Pinpoint the cell where the given text exists, returning its [x, y] midpoint coordinate. 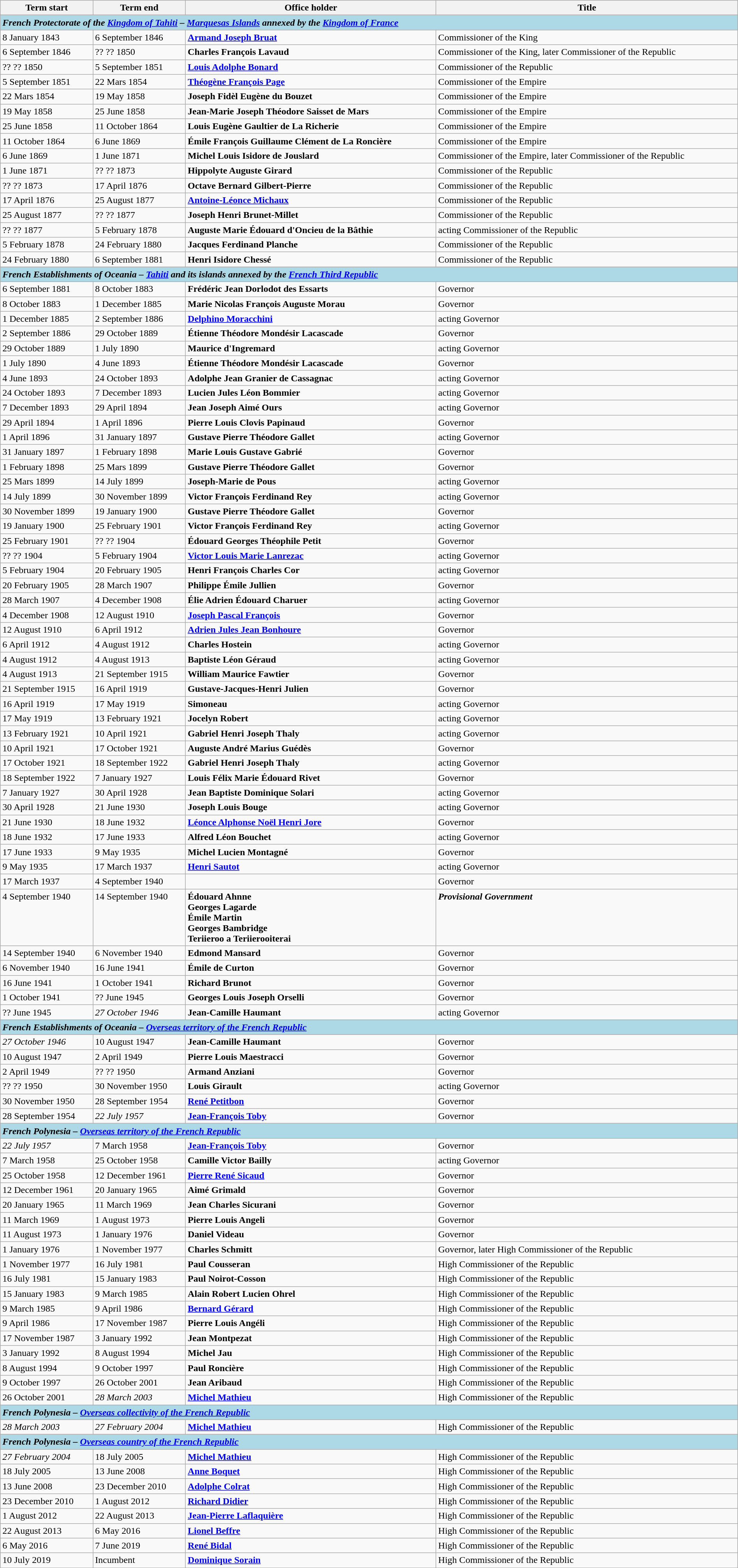
Charles Hostein [311, 644]
Antoine-Léonce Michaux [311, 200]
Armand Joseph Bruat [311, 37]
Richard Brunot [311, 983]
Jean-Pierre Laflaquière [311, 1516]
Alfred Léon Bouchet [311, 837]
7 June 2019 [139, 1545]
Émile François Guillaume Clément de La Roncière [311, 141]
Philippe Émile Jullien [311, 585]
Octave Bernard Gilbert-Pierre [311, 186]
Élie Adrien Édouard Charuer [311, 600]
Jean Charles Sicurani [311, 1205]
Jean Aribaud [311, 1382]
Baptiste Léon Géraud [311, 659]
French Establishments of Oceania – Tahiti and its islands annexed by the French Third Republic [369, 274]
Anne Boquet [311, 1472]
Louis Adolphe Bonard [311, 67]
Frédéric Jean Dorlodot des Essarts [311, 289]
Victor Louis Marie Lanrezac [311, 556]
Hippolyte Auguste Girard [311, 170]
Pierre Louis Angéli [311, 1323]
Jean Joseph Aimé Ours [311, 407]
Jean-Marie Joseph Théodore Saisset de Mars [311, 111]
Term end [139, 8]
Joseph-Marie de Pous [311, 482]
Camille Victor Bailly [311, 1160]
Joseph Fidèl Eugène du Bouzet [311, 96]
Title [587, 8]
Paul Noirot-Cosson [311, 1279]
Pierre Louis Angeli [311, 1220]
Marie Louis Gustave Gabrié [311, 452]
Henri Isidore Chessé [311, 260]
Paul Cousseran [311, 1264]
Adrien Jules Jean Bonhoure [311, 630]
11 August 1973 [47, 1235]
Joseph Henri Brunet-Millet [311, 215]
8 January 1843 [47, 37]
Commissioner of the Empire, later Commissioner of the Republic [587, 156]
Louis Félix Marie Édouard Rivet [311, 778]
Gustave-Jacques-Henri Julien [311, 689]
Théogène François Page [311, 82]
Pierre Louis Clovis Papinaud [311, 422]
acting Commissioner of the Republic [587, 230]
Émile de Curton [311, 968]
Jean Baptiste Dominique Solari [311, 793]
Louis Eugène Gaultier de La Richerie [311, 126]
French Polynesia – Overseas territory of the French Republic [369, 1131]
Louis Girault [311, 1086]
Pierre René Sicaud [311, 1175]
Édouard AhnneGeorges LagardeÉmile MartinGeorges BambridgeTeriieroo a Teriierooiterai [311, 917]
René Petitbon [311, 1101]
Michel Louis Isidore de Jouslard [311, 156]
Bernard Gérard [311, 1308]
Henri François Charles Cor [311, 570]
Dominique Sorain [311, 1560]
William Maurice Fawtier [311, 674]
Armand Anziani [311, 1072]
Charles François Lavaud [311, 52]
Marie Nicolas François Auguste Morau [311, 304]
Commissioner of the King [587, 37]
1 August 1973 [139, 1220]
French Establishments of Oceania – Overseas territory of the French Republic [369, 1027]
Pierre Louis Maestracci [311, 1057]
Paul Roncière [311, 1368]
Joseph Pascal François [311, 615]
Delphino Moracchini [311, 319]
Léonce Alphonse Noël Henri Jore [311, 822]
Michel Jau [311, 1353]
10 July 2019 [47, 1560]
Auguste Marie Édouard d'Oncieu de la Bâthie [311, 230]
Alain Robert Lucien Ohrel [311, 1294]
Auguste André Marius Guédès [311, 748]
Term start [47, 8]
Daniel Videau [311, 1235]
Edmond Mansard [311, 953]
Henri Sautot [311, 866]
Jacques Ferdinand Planche [311, 245]
Adolphe Jean Granier de Cassagnac [311, 378]
Governor, later High Commissioner of the Republic [587, 1249]
French Polynesia – Overseas country of the French Republic [369, 1442]
René Bidal [311, 1545]
Richard Didier [311, 1501]
Simoneau [311, 704]
Maurice d'Ingremard [311, 348]
Office holder [311, 8]
Lucien Jules Léon Bommier [311, 393]
Georges Louis Joseph Orselli [311, 998]
Aimé Grimald [311, 1190]
Adolphe Colrat [311, 1486]
Charles Schmitt [311, 1249]
Joseph Louis Bouge [311, 807]
Incumbent [139, 1560]
French Polynesia – Overseas collectivity of the French Republic [369, 1412]
Jocelyn Robert [311, 719]
French Protectorate of the Kingdom of Tahiti – Marquesas Islands annexed by the Kingdom of France [369, 23]
Jean Montpezat [311, 1338]
Édouard Georges Théophile Petit [311, 541]
Lionel Beffre [311, 1531]
Commissioner of the King, later Commissioner of the Republic [587, 52]
Provisional Government [587, 917]
Michel Lucien Montagné [311, 852]
